Pinpoint the cell where the given text exists, returning its [X, Y] midpoint coordinate. 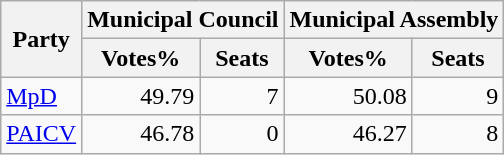
Party [42, 39]
9 [458, 96]
Municipal Assembly [394, 20]
50.08 [348, 96]
8 [458, 134]
0 [242, 134]
49.79 [141, 96]
46.78 [141, 134]
PAICV [42, 134]
MpD [42, 96]
Municipal Council [183, 20]
7 [242, 96]
46.27 [348, 134]
